Provide the [x, y] coordinate of the cell's center where the given text is located.  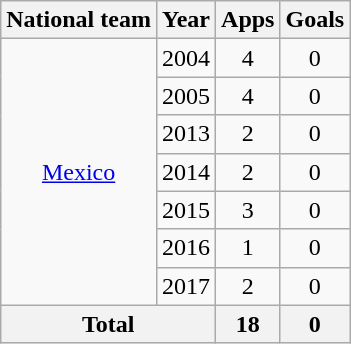
18 [248, 324]
Total [108, 324]
Apps [248, 20]
2004 [186, 58]
Goals [315, 20]
Mexico [79, 172]
2016 [186, 248]
2014 [186, 172]
2015 [186, 210]
1 [248, 248]
2017 [186, 286]
3 [248, 210]
National team [79, 20]
2013 [186, 134]
Year [186, 20]
2005 [186, 96]
